Return the (x, y) coordinate for the center point of the cell that contains the specified text.  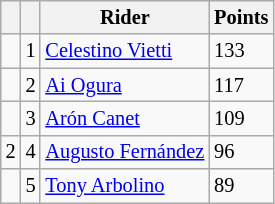
Augusto Fernández (124, 152)
133 (241, 51)
Tony Arbolino (124, 186)
1 (31, 51)
Celestino Vietti (124, 51)
109 (241, 118)
Rider (124, 17)
96 (241, 152)
Arón Canet (124, 118)
Ai Ogura (124, 85)
4 (31, 152)
3 (31, 118)
89 (241, 186)
117 (241, 85)
5 (31, 186)
Points (241, 17)
